Find where the given text appears and provide that cell's center as [x, y] coordinate. 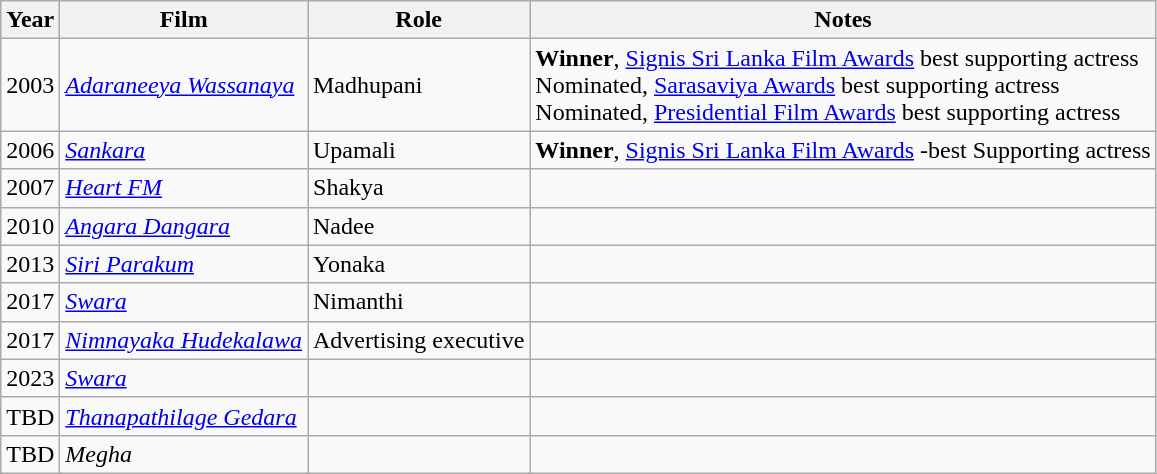
Heart FM [184, 188]
Nimanthi [419, 302]
Upamali [419, 150]
Sankara [184, 150]
Adaraneeya Wassanaya [184, 85]
Megha [184, 454]
2006 [30, 150]
Siri Parakum [184, 264]
Angara Dangara [184, 226]
2003 [30, 85]
2007 [30, 188]
Madhupani [419, 85]
Shakya [419, 188]
Notes [843, 20]
Advertising executive [419, 340]
Thanapathilage Gedara [184, 416]
Nadee [419, 226]
Yonaka [419, 264]
2013 [30, 264]
2023 [30, 378]
2010 [30, 226]
Winner, Signis Sri Lanka Film Awards -best Supporting actress [843, 150]
Film [184, 20]
Year [30, 20]
Nimnayaka Hudekalawa [184, 340]
Role [419, 20]
